Identify which cell holds the provided text, then report its (x, y) central coordinate. 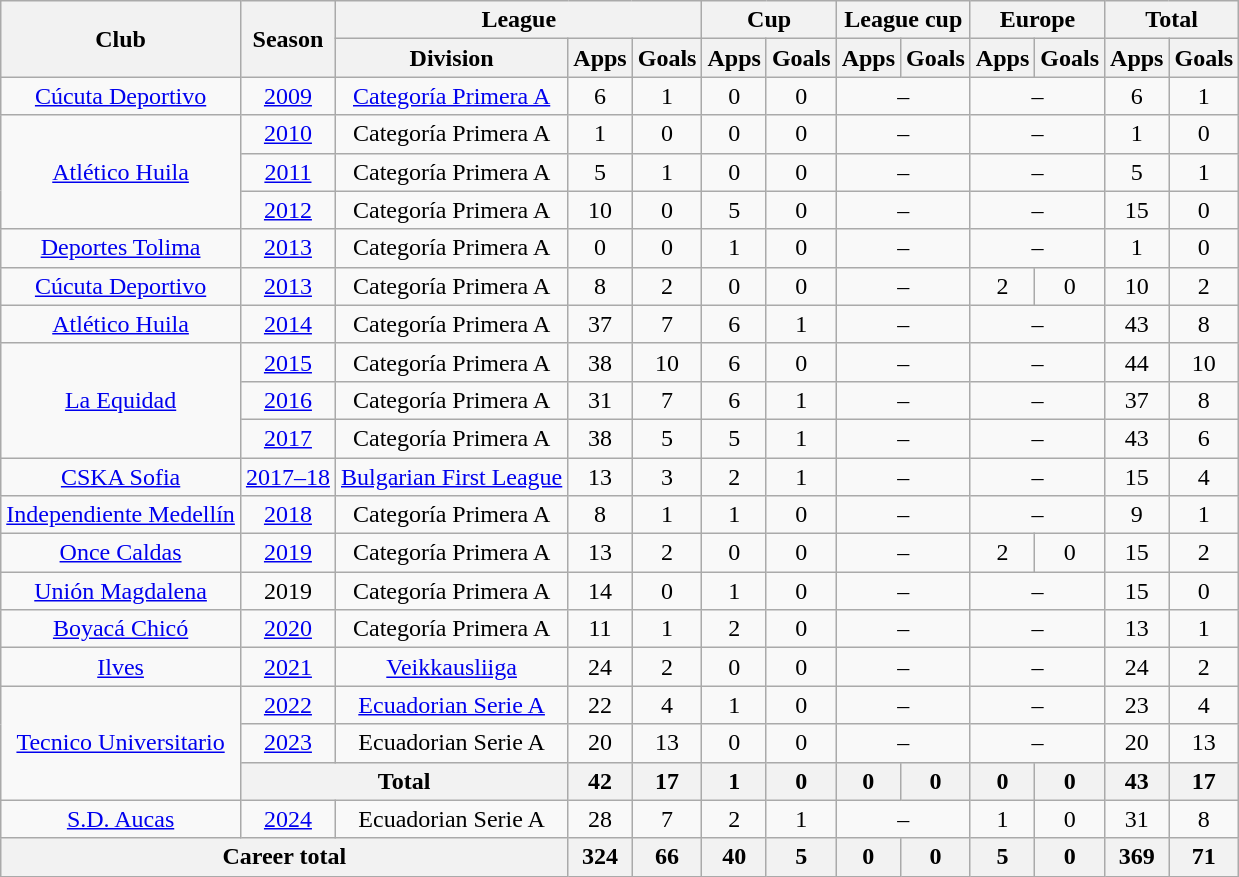
2022 (288, 705)
71 (1204, 857)
2016 (288, 400)
2023 (288, 743)
42 (600, 781)
Veikkausliiga (451, 667)
2012 (288, 210)
3 (667, 477)
Europe (1037, 20)
League (518, 20)
Once Caldas (121, 553)
14 (600, 591)
Ilves (121, 667)
2010 (288, 134)
66 (667, 857)
Career total (284, 857)
2017–18 (288, 477)
Unión Magdalena (121, 591)
Season (288, 39)
2014 (288, 324)
CSKA Sofia (121, 477)
9 (1137, 515)
324 (600, 857)
Deportes Tolima (121, 248)
Boyacá Chicó (121, 629)
11 (600, 629)
22 (600, 705)
2017 (288, 438)
2021 (288, 667)
369 (1137, 857)
2024 (288, 819)
La Equidad (121, 400)
2009 (288, 96)
S.D. Aucas (121, 819)
Cup (769, 20)
Division (451, 58)
28 (600, 819)
Bulgarian First League (451, 477)
2018 (288, 515)
44 (1137, 362)
Independiente Medellín (121, 515)
2020 (288, 629)
2015 (288, 362)
23 (1137, 705)
2011 (288, 172)
League cup (903, 20)
40 (734, 857)
Club (121, 39)
Tecnico Universitario (121, 743)
